Return the [x, y] coordinate for the center point of the cell that contains the specified text.  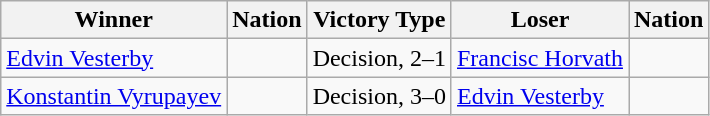
Decision, 3–0 [379, 96]
Konstantin Vyrupayev [114, 96]
Decision, 2–1 [379, 58]
Victory Type [379, 20]
Winner [114, 20]
Francisc Horvath [540, 58]
Loser [540, 20]
